Identify which cell holds the provided text, then report its (x, y) central coordinate. 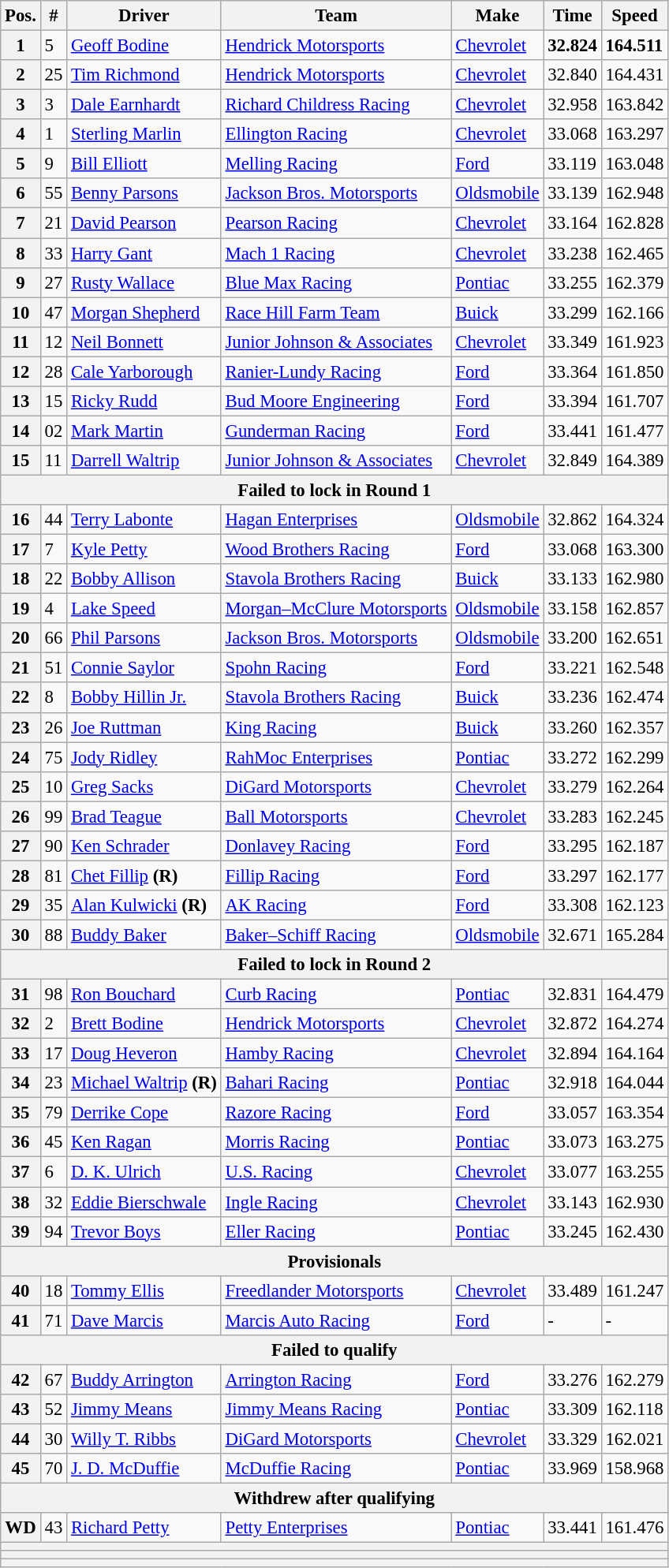
Marcis Auto Racing (336, 1320)
47 (54, 312)
Ranier-Lundy Racing (336, 371)
33.200 (573, 638)
Bobby Hillin Jr. (144, 698)
Tommy Ellis (144, 1290)
J. D. McDuffie (144, 1469)
161.707 (634, 401)
32.831 (573, 995)
Chet Fillip (R) (144, 875)
32.840 (573, 75)
67 (54, 1379)
Geoff Bodine (144, 46)
Michael Waltrip (R) (144, 1083)
Melling Racing (336, 164)
163.275 (634, 1143)
33.276 (573, 1379)
Donlavey Racing (336, 846)
41 (21, 1320)
33.164 (573, 223)
158.968 (634, 1469)
Ken Ragan (144, 1143)
162.166 (634, 312)
164.511 (634, 46)
29 (21, 905)
16 (21, 520)
164.274 (634, 1024)
164.479 (634, 995)
Richard Petty (144, 1528)
AK Racing (336, 905)
Richard Childress Racing (336, 105)
Joe Ruttman (144, 727)
Terry Labonte (144, 520)
88 (54, 935)
163.354 (634, 1113)
162.430 (634, 1231)
Derrike Cope (144, 1113)
164.044 (634, 1083)
Gunderman Racing (336, 431)
70 (54, 1469)
Ball Motorsports (336, 816)
33.255 (573, 282)
Ken Schrader (144, 846)
Razore Racing (336, 1113)
WD (21, 1528)
Pos. (21, 16)
162.245 (634, 816)
37 (21, 1172)
33.139 (573, 193)
Mach 1 Racing (336, 253)
Freedlander Motorsports (336, 1290)
24 (21, 757)
162.299 (634, 757)
164.389 (634, 461)
Willy T. Ribbs (144, 1439)
McDuffie Racing (336, 1469)
33.329 (573, 1439)
Team (336, 16)
162.187 (634, 846)
Bud Moore Engineering (336, 401)
90 (54, 846)
Hamby Racing (336, 1054)
Mark Martin (144, 431)
Wood Brothers Racing (336, 550)
Brad Teague (144, 816)
162.857 (634, 609)
162.548 (634, 668)
162.357 (634, 727)
Doug Heveron (144, 1054)
33.308 (573, 905)
Kyle Petty (144, 550)
33.272 (573, 757)
Blue Max Racing (336, 282)
Alan Kulwicki (R) (144, 905)
42 (21, 1379)
31 (21, 995)
02 (54, 431)
162.930 (634, 1202)
Jimmy Means Racing (336, 1409)
Morgan Shepherd (144, 312)
Arrington Racing (336, 1379)
33.299 (573, 312)
David Pearson (144, 223)
40 (21, 1290)
162.279 (634, 1379)
Neil Bonnett (144, 342)
163.255 (634, 1172)
Time (573, 16)
Dale Earnhardt (144, 105)
Bobby Allison (144, 579)
Petty Enterprises (336, 1528)
Connie Saylor (144, 668)
33.969 (573, 1469)
Withdrew after qualifying (334, 1499)
161.923 (634, 342)
Failed to lock in Round 1 (334, 490)
Jody Ridley (144, 757)
162.651 (634, 638)
164.164 (634, 1054)
38 (21, 1202)
71 (54, 1320)
33.489 (573, 1290)
162.474 (634, 698)
98 (54, 995)
Morris Racing (336, 1143)
33.279 (573, 786)
162.980 (634, 579)
164.324 (634, 520)
Jimmy Means (144, 1409)
# (54, 16)
33.077 (573, 1172)
33.143 (573, 1202)
33.297 (573, 875)
Hagan Enterprises (336, 520)
52 (54, 1409)
Darrell Waltrip (144, 461)
162.177 (634, 875)
Ron Bouchard (144, 995)
36 (21, 1143)
33.158 (573, 609)
Speed (634, 16)
Buddy Baker (144, 935)
Fillip Racing (336, 875)
32.824 (573, 46)
Failed to qualify (334, 1350)
33.245 (573, 1231)
Tim Richmond (144, 75)
33.133 (573, 579)
32.958 (573, 105)
163.300 (634, 550)
32.671 (573, 935)
Curb Racing (336, 995)
Eller Racing (336, 1231)
161.247 (634, 1290)
33.283 (573, 816)
162.828 (634, 223)
13 (21, 401)
U.S. Racing (336, 1172)
33.057 (573, 1113)
32.872 (573, 1024)
Pearson Racing (336, 223)
Brett Bodine (144, 1024)
33.073 (573, 1143)
33.309 (573, 1409)
33.236 (573, 698)
Bahari Racing (336, 1083)
32.849 (573, 461)
33.364 (573, 371)
Ingle Racing (336, 1202)
162.123 (634, 905)
Sterling Marlin (144, 134)
33.394 (573, 401)
162.379 (634, 282)
163.297 (634, 134)
Race Hill Farm Team (336, 312)
34 (21, 1083)
Harry Gant (144, 253)
Eddie Bierschwale (144, 1202)
Morgan–McClure Motorsports (336, 609)
55 (54, 193)
75 (54, 757)
33.349 (573, 342)
39 (21, 1231)
Provisionals (334, 1261)
99 (54, 816)
Make (497, 16)
Spohn Racing (336, 668)
162.118 (634, 1409)
79 (54, 1113)
164.431 (634, 75)
32.862 (573, 520)
163.842 (634, 105)
Failed to lock in Round 2 (334, 965)
Cale Yarborough (144, 371)
Benny Parsons (144, 193)
162.948 (634, 193)
RahMoc Enterprises (336, 757)
33.295 (573, 846)
66 (54, 638)
163.048 (634, 164)
20 (21, 638)
Ricky Rudd (144, 401)
Dave Marcis (144, 1320)
King Racing (336, 727)
161.850 (634, 371)
32.894 (573, 1054)
19 (21, 609)
33.119 (573, 164)
33.238 (573, 253)
81 (54, 875)
162.264 (634, 786)
Buddy Arrington (144, 1379)
14 (21, 431)
33.221 (573, 668)
Trevor Boys (144, 1231)
Driver (144, 16)
Greg Sacks (144, 786)
32.918 (573, 1083)
Lake Speed (144, 609)
162.021 (634, 1439)
94 (54, 1231)
161.476 (634, 1528)
162.465 (634, 253)
161.477 (634, 431)
Phil Parsons (144, 638)
D. K. Ulrich (144, 1172)
Baker–Schiff Racing (336, 935)
Bill Elliott (144, 164)
165.284 (634, 935)
Ellington Racing (336, 134)
51 (54, 668)
33.260 (573, 727)
Rusty Wallace (144, 282)
